Scan for the cell matching the given text and deliver its [X, Y] coordinate at center. 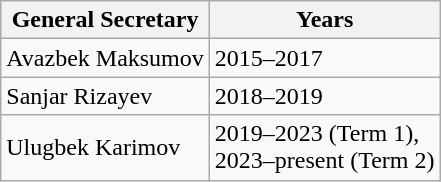
Avazbek Maksumov [106, 58]
Years [324, 20]
Ulugbek Karimov [106, 148]
2018–2019 [324, 96]
General Secretary [106, 20]
2019–2023 (Term 1), 2023–present (Term 2) [324, 148]
2015–2017 [324, 58]
Sanjar Rizayev [106, 96]
